For the text-containing cell, return its midpoint in (x, y) coordinate format. 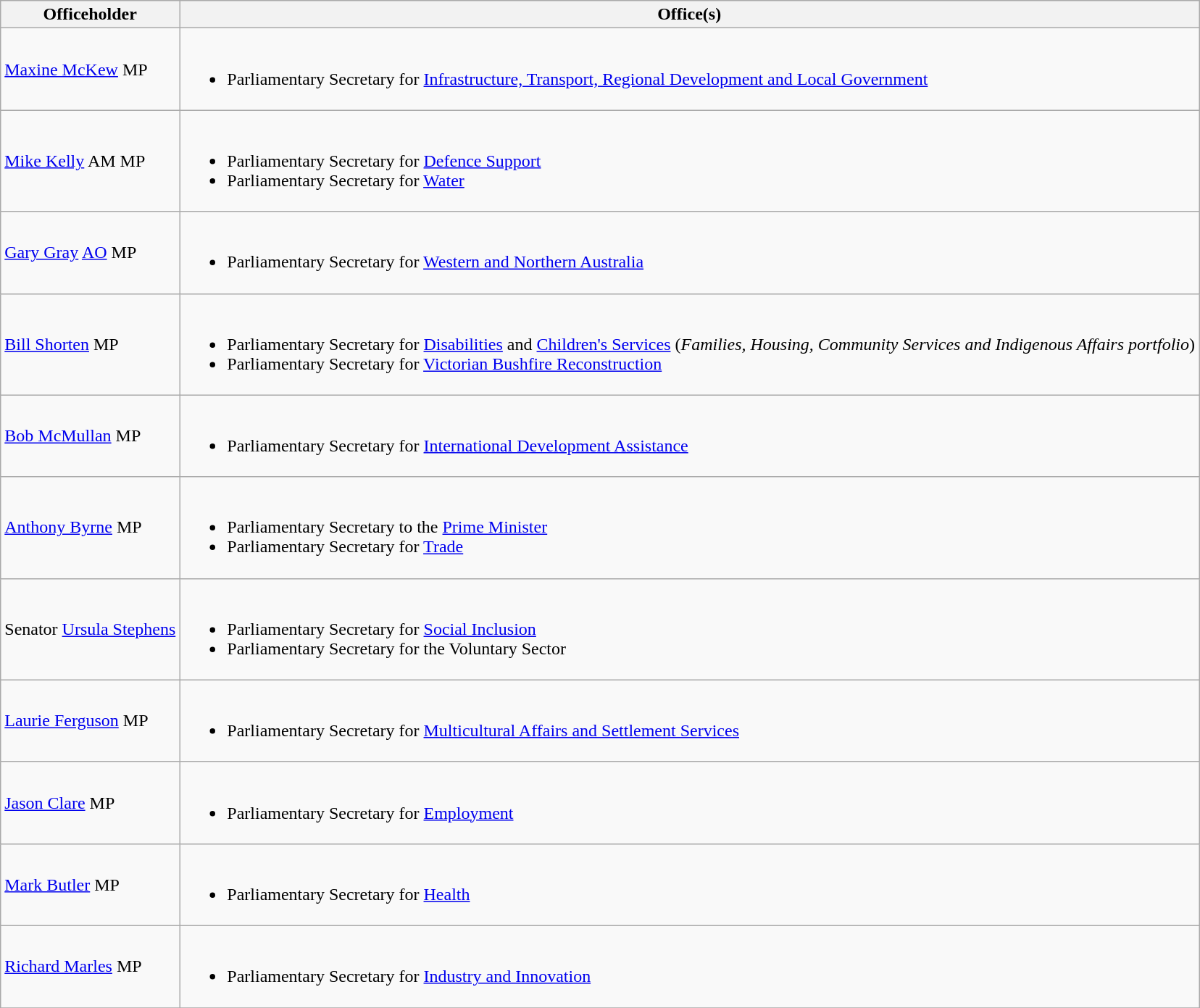
Mark Butler MP (90, 884)
Anthony Byrne MP (90, 528)
Officeholder (90, 14)
Gary Gray AO MP (90, 252)
Parliamentary Secretary for Health (690, 884)
Bob McMullan MP (90, 436)
Richard Marles MP (90, 967)
Senator Ursula Stephens (90, 629)
Parliamentary Secretary for Social InclusionParliamentary Secretary for the Voluntary Sector (690, 629)
Laurie Ferguson MP (90, 720)
Mike Kelly AM MP (90, 161)
Parliamentary Secretary for Industry and Innovation (690, 967)
Office(s) (690, 14)
Maxine McKew MP (90, 70)
Parliamentary Secretary for Infrastructure, Transport, Regional Development and Local Government (690, 70)
Bill Shorten MP (90, 344)
Jason Clare MP (90, 803)
Parliamentary Secretary for International Development Assistance (690, 436)
Parliamentary Secretary for Employment (690, 803)
Parliamentary Secretary for Western and Northern Australia (690, 252)
Parliamentary Secretary for Defence SupportParliamentary Secretary for Water (690, 161)
Parliamentary Secretary to the Prime MinisterParliamentary Secretary for Trade (690, 528)
Parliamentary Secretary for Multicultural Affairs and Settlement Services (690, 720)
